Search for the cell housing the specified text and yield its (x, y) center coordinate. 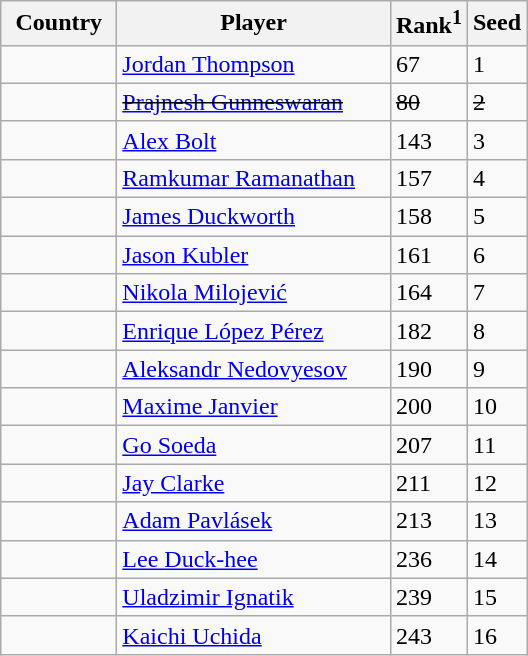
Nikola Milojević (254, 293)
157 (428, 178)
236 (428, 559)
213 (428, 521)
Player (254, 24)
2 (496, 102)
Jason Kubler (254, 255)
13 (496, 521)
Uladzimir Ignatik (254, 597)
10 (496, 407)
7 (496, 293)
143 (428, 140)
80 (428, 102)
Prajnesh Gunneswaran (254, 102)
158 (428, 217)
Kaichi Uchida (254, 635)
5 (496, 217)
3 (496, 140)
207 (428, 445)
4 (496, 178)
11 (496, 445)
Rank1 (428, 24)
9 (496, 369)
Jay Clarke (254, 483)
6 (496, 255)
239 (428, 597)
Aleksandr Nedovyesov (254, 369)
211 (428, 483)
Ramkumar Ramanathan (254, 178)
182 (428, 331)
190 (428, 369)
14 (496, 559)
16 (496, 635)
243 (428, 635)
Jordan Thompson (254, 64)
Adam Pavlásek (254, 521)
67 (428, 64)
Alex Bolt (254, 140)
Maxime Janvier (254, 407)
200 (428, 407)
Seed (496, 24)
Enrique López Pérez (254, 331)
James Duckworth (254, 217)
15 (496, 597)
164 (428, 293)
Lee Duck-hee (254, 559)
161 (428, 255)
12 (496, 483)
Go Soeda (254, 445)
Country (59, 24)
1 (496, 64)
8 (496, 331)
